Pinpoint the cell where the given text exists, returning its (x, y) midpoint coordinate. 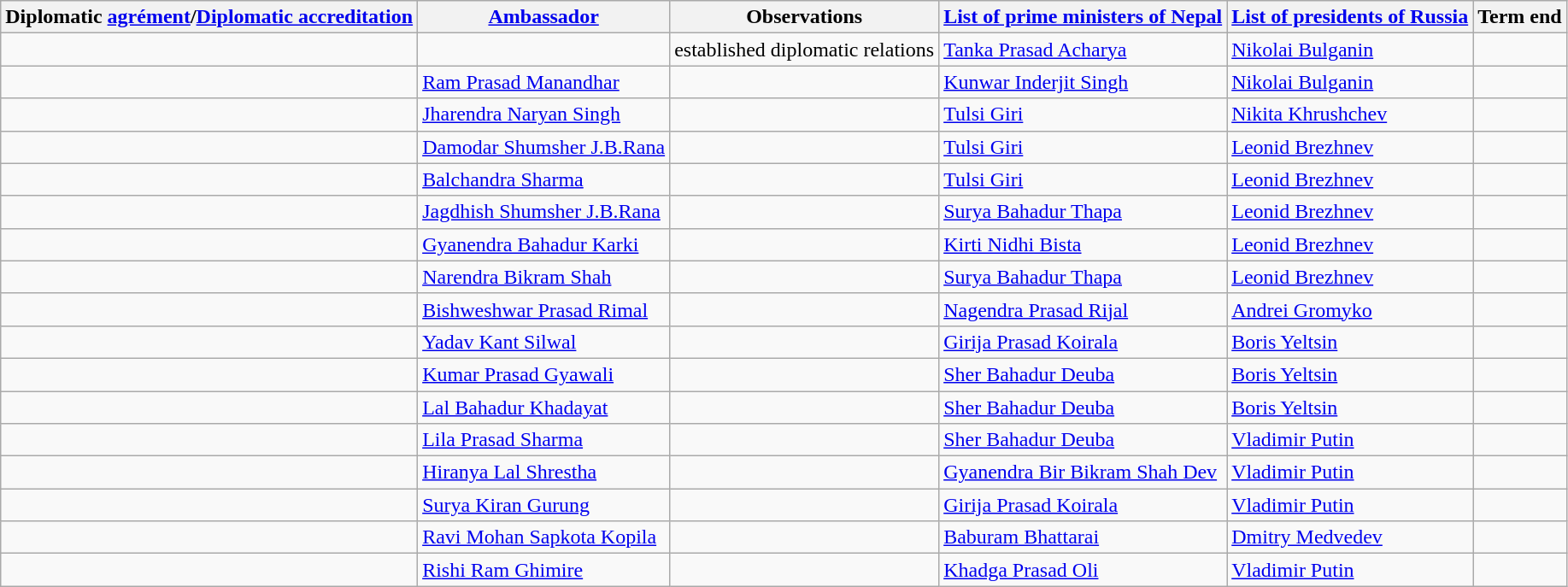
Nagendra Prasad Rijal (1084, 309)
Term end (1520, 17)
Jagdhish Shumsher J.B.Rana (543, 212)
List of presidents of Russia (1350, 17)
Gyanendra Bir Bikram Shah Dev (1084, 473)
Diplomatic agrément/Diplomatic accreditation (209, 17)
Hiranya Lal Shrestha (543, 473)
Lal Bahadur Khadayat (543, 408)
established diplomatic relations (805, 50)
Damodar Shumsher J.B.Rana (543, 147)
Yadav Kant Silwal (543, 342)
Lila Prasad Sharma (543, 440)
Ram Prasad Manandhar (543, 82)
Narendra Bikram Shah (543, 277)
Gyanendra Bahadur Karki (543, 244)
Rishi Ram Ghimire (543, 570)
Jharendra Naryan Singh (543, 114)
Bishweshwar Prasad Rimal (543, 309)
Observations (805, 17)
Nikita Khrushchev (1350, 114)
Kunwar Inderjit Singh (1084, 82)
Balchandra Sharma (543, 179)
Kumar Prasad Gyawali (543, 374)
Tanka Prasad Acharya (1084, 50)
Dmitry Medvedev (1350, 537)
Baburam Bhattarai (1084, 537)
Kirti Nidhi Bista (1084, 244)
Andrei Gromyko (1350, 309)
Ravi Mohan Sapkota Kopila (543, 537)
Khadga Prasad Oli (1084, 570)
Ambassador (543, 17)
Surya Kiran Gurung (543, 505)
List of prime ministers of Nepal (1084, 17)
